Pinpoint the cell where the given text exists, returning its (x, y) midpoint coordinate. 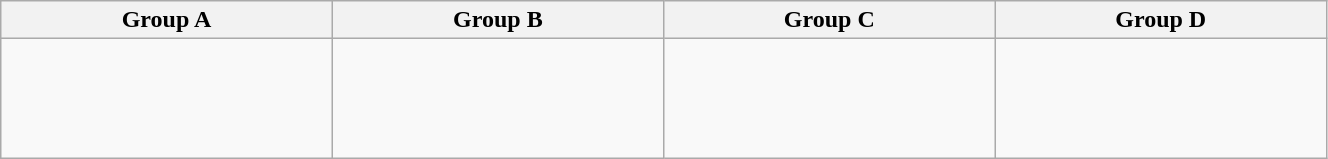
Group B (498, 20)
Group D (1160, 20)
Group A (166, 20)
Group C (830, 20)
